Capture the cell that displays the provided text and extract its [x, y] central coordinate. 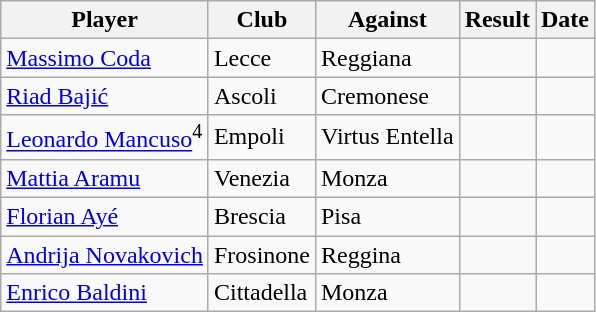
Ascoli [262, 96]
Riad Bajić [105, 96]
Florian Ayé [105, 217]
Lecce [262, 58]
Player [105, 20]
Against [387, 20]
Pisa [387, 217]
Massimo Coda [105, 58]
Brescia [262, 217]
Result [497, 20]
Cremonese [387, 96]
Empoli [262, 138]
Virtus Entella [387, 138]
Venezia [262, 178]
Date [566, 20]
Mattia Aramu [105, 178]
Club [262, 20]
Leonardo Mancuso4 [105, 138]
Cittadella [262, 293]
Enrico Baldini [105, 293]
Frosinone [262, 255]
Andrija Novakovich [105, 255]
Reggiana [387, 58]
Reggina [387, 255]
